Locate the cell with the specified text and output its [x, y] center coordinate. 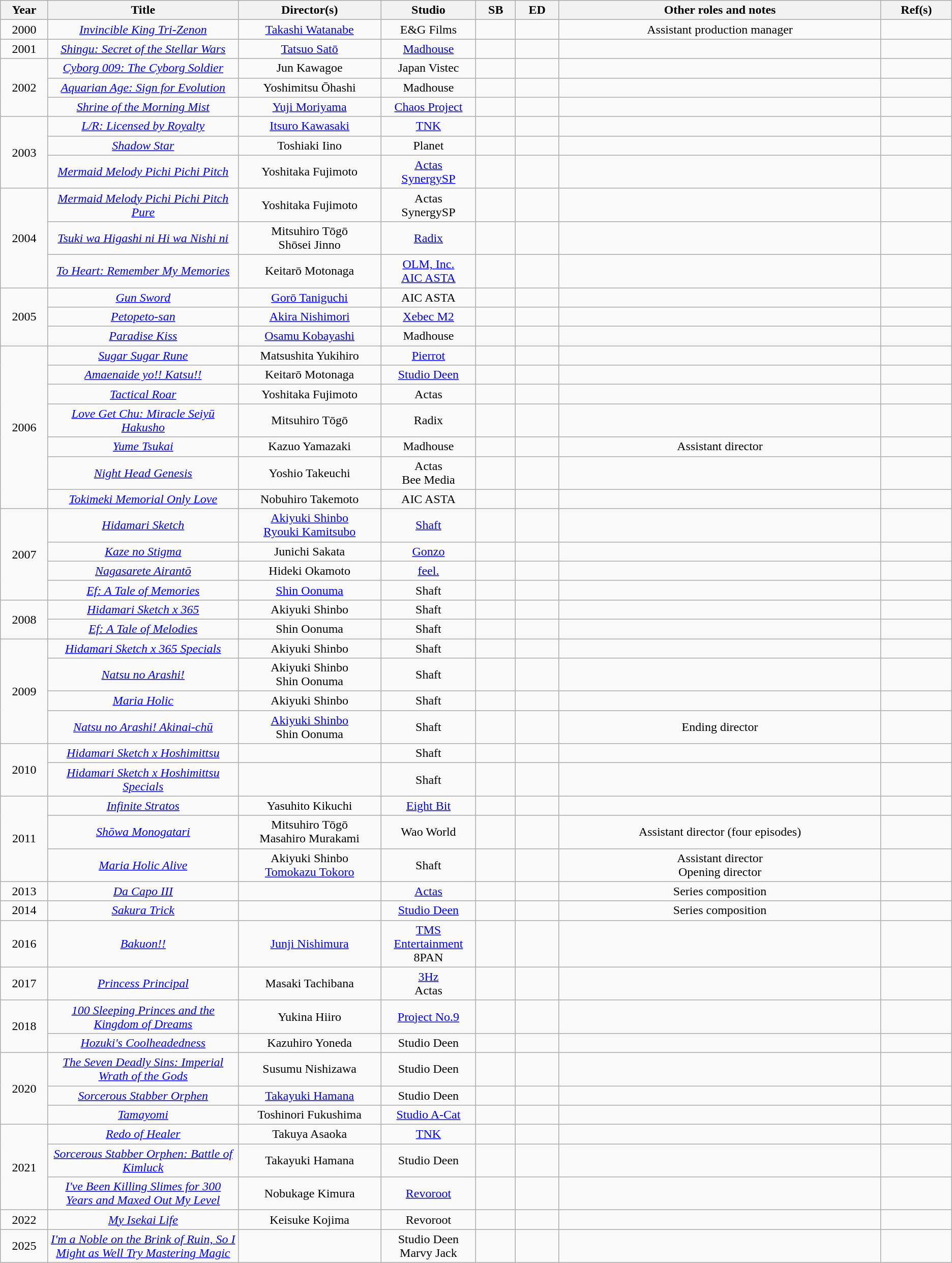
Junji Nishimura [309, 944]
Mermaid Melody Pichi Pichi Pitch [143, 172]
Paradise Kiss [143, 336]
2002 [24, 87]
TMS Entertainment8PAN [428, 944]
To Heart: Remember My Memories [143, 271]
Mermaid Melody Pichi Pichi Pitch Pure [143, 204]
Shadow Star [143, 145]
Pierrot [428, 356]
Yoshio Takeuchi [309, 473]
2004 [24, 238]
Aquarian Age: Sign for Evolution [143, 87]
Hidamari Sketch x 365 Specials [143, 649]
2020 [24, 1089]
SB [496, 10]
Amaenaide yo!! Katsu!! [143, 375]
2001 [24, 49]
I've Been Killing Slimes for 300 Years and Maxed Out My Level [143, 1193]
Night Head Genesis [143, 473]
Nobuhiro Takemoto [309, 499]
Invincible King Tri-Zenon [143, 30]
Ending director [720, 727]
Redo of Healer [143, 1134]
Hidamari Sketch [143, 525]
2011 [24, 839]
feel. [428, 571]
Da Capo III [143, 891]
Maria Holic Alive [143, 865]
Bakuon!! [143, 944]
Hidamari Sketch x Hoshimittsu [143, 753]
Project No.9 [428, 1016]
Tactical Roar [143, 394]
ED [537, 10]
Sugar Sugar Rune [143, 356]
Sorcerous Stabber Orphen: Battle of Kimluck [143, 1161]
2022 [24, 1220]
Hideki Okamoto [309, 571]
Tsuki wa Higashi ni Hi wa Nishi ni [143, 238]
Wao World [428, 832]
Kazuhiro Yoneda [309, 1043]
Akiyuki Shinbo Ryouki Kamitsubo [309, 525]
Osamu Kobayashi [309, 336]
Gonzo [428, 551]
2008 [24, 619]
Hozuki's Coolheadedness [143, 1043]
2016 [24, 944]
2003 [24, 153]
2009 [24, 691]
Year [24, 10]
Susumu Nishizawa [309, 1069]
Chaos Project [428, 107]
Petopeto-san [143, 317]
2000 [24, 30]
2006 [24, 427]
Ef: A Tale of Melodies [143, 629]
2005 [24, 317]
Eight Bit [428, 806]
OLM, Inc.AIC ASTA [428, 271]
2010 [24, 770]
Ref(s) [916, 10]
Mitsuhiro Tōgō [309, 420]
Matsushita Yukihiro [309, 356]
E&G Films [428, 30]
Natsu no Arashi! [143, 674]
Infinite Stratos [143, 806]
Itsuro Kawasaki [309, 126]
Cyborg 009: The Cyborg Soldier [143, 68]
Tokimeki Memorial Only Love [143, 499]
Yume Tsukai [143, 447]
Keisuke Kojima [309, 1220]
Mitsuhiro TōgōMasahiro Murakami [309, 832]
2025 [24, 1246]
Assistant director (four episodes) [720, 832]
Xebec M2 [428, 317]
Japan Vistec [428, 68]
Assistant directorOpening director [720, 865]
Shōwa Monogatari [143, 832]
ActasBee Media [428, 473]
2014 [24, 910]
2013 [24, 891]
Akiyuki Shinbo Tomokazu Tokoro [309, 865]
Assistant director [720, 447]
Takuya Asaoka [309, 1134]
Sakura Trick [143, 910]
Shingu: Secret of the Stellar Wars [143, 49]
100 Sleeping Princes and the Kingdom of Dreams [143, 1016]
Yoshimitsu Ōhashi [309, 87]
2018 [24, 1026]
Hidamari Sketch x 365 [143, 609]
2017 [24, 984]
3HzActas [428, 984]
Yuji Moriyama [309, 107]
Studio [428, 10]
Assistant production manager [720, 30]
Ef: A Tale of Memories [143, 590]
Other roles and notes [720, 10]
Shrine of the Morning Mist [143, 107]
Akira Nishimori [309, 317]
Maria Holic [143, 701]
Tatsuo Satō [309, 49]
Tamayomi [143, 1115]
Nagasarete Airantō [143, 571]
Hidamari Sketch x Hoshimittsu Specials [143, 779]
2007 [24, 554]
Director(s) [309, 10]
Toshinori Fukushima [309, 1115]
My Isekai Life [143, 1220]
Princess Principal [143, 984]
Nobukage Kimura [309, 1193]
Gun Sword [143, 298]
2021 [24, 1167]
Junichi Sakata [309, 551]
Planet [428, 145]
Yasuhito Kikuchi [309, 806]
Sorcerous Stabber Orphen [143, 1095]
Kaze no Stigma [143, 551]
Masaki Tachibana [309, 984]
Title [143, 10]
Mitsuhiro Tōgō Shōsei Jinno [309, 238]
Jun Kawagoe [309, 68]
Kazuo Yamazaki [309, 447]
L/R: Licensed by Royalty [143, 126]
Toshiaki Iino [309, 145]
Studio DeenMarvy Jack [428, 1246]
Natsu no Arashi! Akinai-chū [143, 727]
The Seven Deadly Sins: Imperial Wrath of the Gods [143, 1069]
Love Get Chu: Miracle Seiyū Hakusho [143, 420]
Studio A-Cat [428, 1115]
Yukina Hiiro [309, 1016]
Takashi Watanabe [309, 30]
I'm a Noble on the Brink of Ruin, So I Might as Well Try Mastering Magic [143, 1246]
Gorō Taniguchi [309, 298]
